Search for the cell housing the specified text and yield its (X, Y) center coordinate. 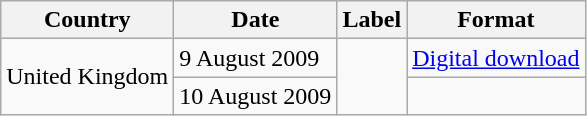
Country (88, 20)
Format (496, 20)
Date (256, 20)
10 August 2009 (256, 96)
Digital download (496, 58)
United Kingdom (88, 77)
9 August 2009 (256, 58)
Label (372, 20)
